Capture the cell that displays the provided text and extract its [X, Y] central coordinate. 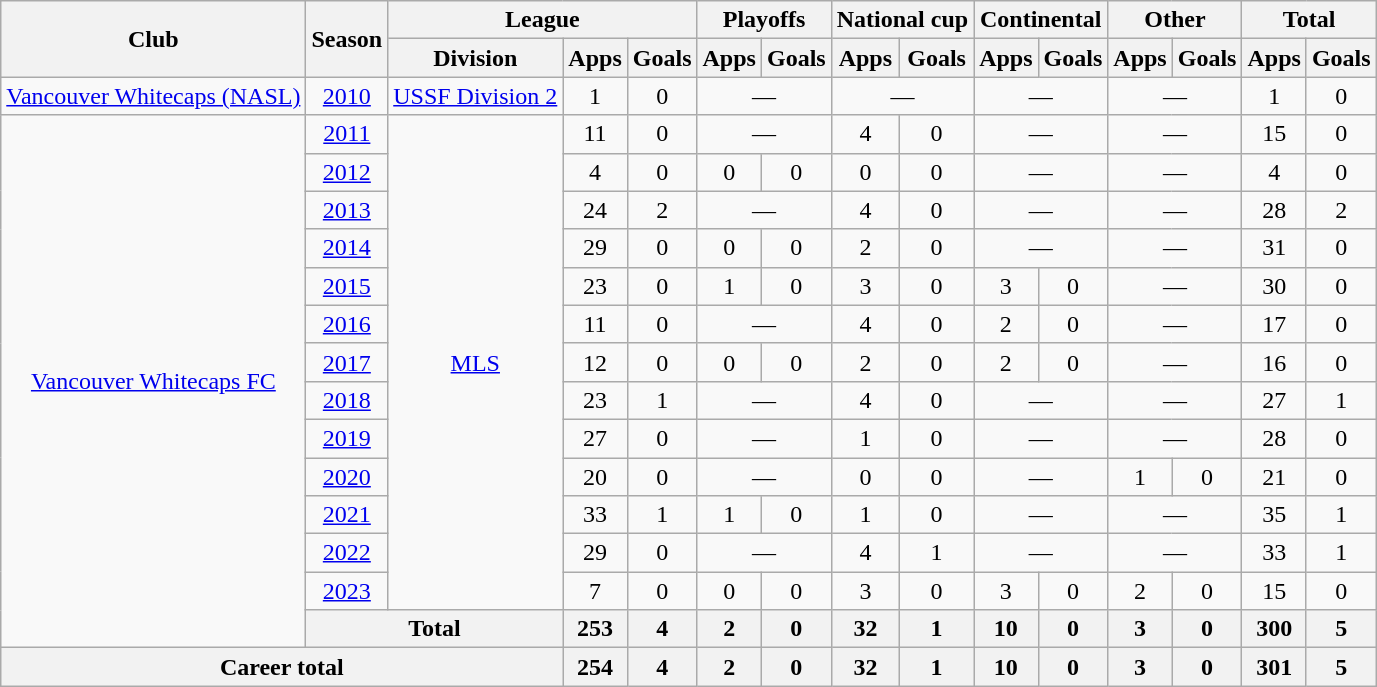
2014 [347, 248]
2018 [347, 400]
12 [595, 362]
24 [595, 210]
Season [347, 39]
300 [1274, 629]
35 [1274, 515]
2017 [347, 362]
254 [595, 667]
17 [1274, 324]
20 [595, 477]
2012 [347, 172]
League [542, 20]
Vancouver Whitecaps FC [154, 382]
2016 [347, 324]
21 [1274, 477]
2022 [347, 553]
31 [1274, 248]
30 [1274, 286]
2010 [347, 96]
Continental [1041, 20]
7 [595, 591]
MLS [476, 362]
2019 [347, 438]
Vancouver Whitecaps (NASL) [154, 96]
2023 [347, 591]
Club [154, 39]
16 [1274, 362]
2011 [347, 134]
2020 [347, 477]
Career total [282, 667]
2015 [347, 286]
301 [1274, 667]
2013 [347, 210]
2021 [347, 515]
Division [476, 58]
National cup [902, 20]
USSF Division 2 [476, 96]
253 [595, 629]
Other [1175, 20]
Playoffs [764, 20]
